Provide the (x, y) coordinate of the cell's center where the given text is located.  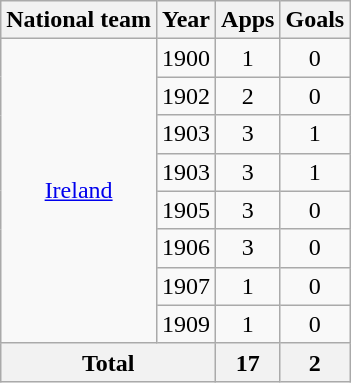
1902 (186, 96)
1907 (186, 286)
Total (108, 362)
17 (248, 362)
1909 (186, 324)
1906 (186, 248)
1900 (186, 58)
National team (79, 20)
Goals (315, 20)
1905 (186, 210)
Ireland (79, 191)
Year (186, 20)
Apps (248, 20)
